Pinpoint the cell where the given text exists, returning its (x, y) midpoint coordinate. 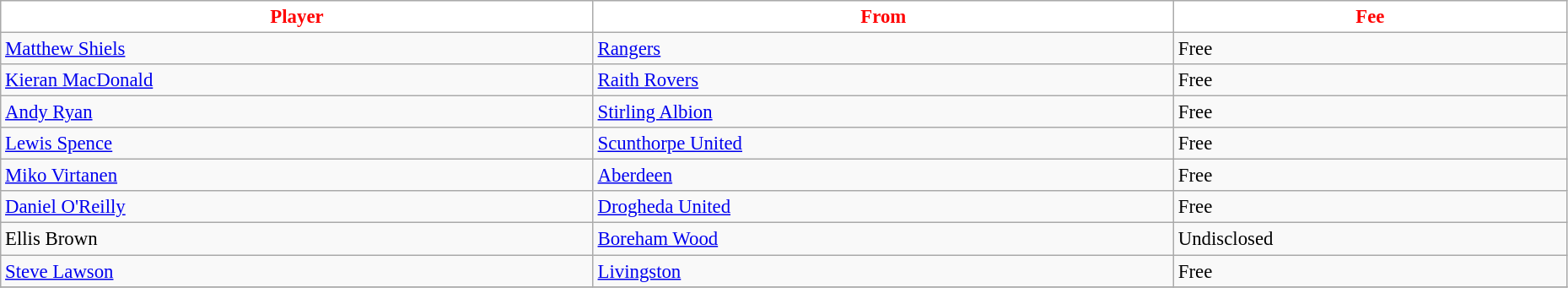
Boreham Wood (883, 239)
Livingston (883, 271)
Lewis Spence (297, 144)
Kieran MacDonald (297, 80)
Steve Lawson (297, 271)
Player (297, 17)
Stirling Albion (883, 112)
Raith Rovers (883, 80)
Rangers (883, 49)
Fee (1370, 17)
Daniel O'Reilly (297, 207)
Drogheda United (883, 207)
Matthew Shiels (297, 49)
Scunthorpe United (883, 144)
Ellis Brown (297, 239)
Aberdeen (883, 176)
Andy Ryan (297, 112)
Miko Virtanen (297, 176)
From (883, 17)
Undisclosed (1370, 239)
